Pinpoint the cell where the given text exists, returning its (X, Y) midpoint coordinate. 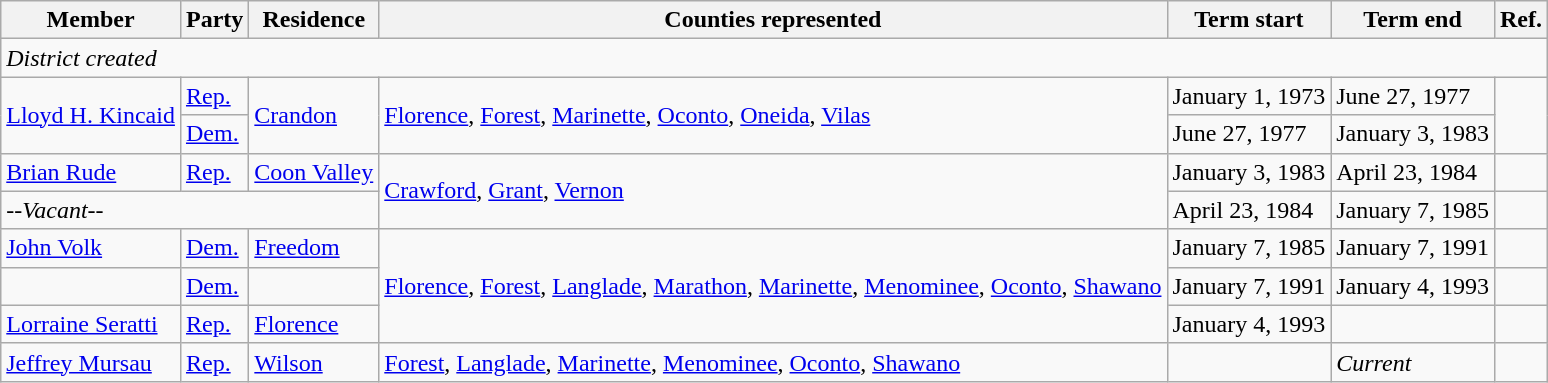
John Volk (91, 248)
Wilson (314, 362)
Lloyd H. Kincaid (91, 115)
Freedom (314, 248)
Residence (314, 20)
Florence (314, 324)
Florence, Forest, Langlade, Marathon, Marinette, Menominee, Oconto, Shawano (773, 286)
Term start (1249, 20)
Party (214, 20)
Brian Rude (91, 172)
Lorraine Seratti (91, 324)
Jeffrey Mursau (91, 362)
January 1, 1973 (1249, 96)
Member (91, 20)
Crawford, Grant, Vernon (773, 191)
Florence, Forest, Marinette, Oconto, Oneida, Vilas (773, 115)
Crandon (314, 115)
Counties represented (773, 20)
--Vacant-- (190, 210)
Coon Valley (314, 172)
Current (1413, 362)
Term end (1413, 20)
Ref. (1520, 20)
Forest, Langlade, Marinette, Menominee, Oconto, Shawano (773, 362)
District created (774, 58)
